Return (x, y) of the center of cell containing provided text 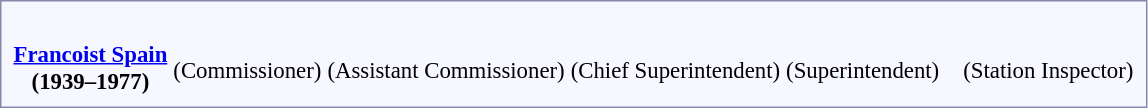
(Station Inspector) (1048, 58)
(Commissioner) (248, 58)
(Assistant Commissioner) (446, 58)
(Chief Superintendent) (675, 58)
(Superintendent) (863, 58)
Francoist Spain(1939–1977) (90, 54)
